From the cell containing the given text, extract its center point as [X, Y] coordinate. 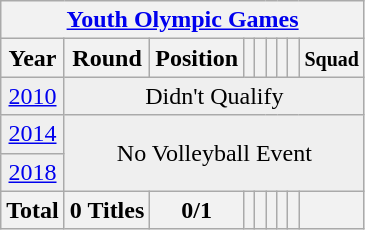
Round [107, 58]
0/1 [197, 210]
2018 [33, 172]
Position [197, 58]
Squad [332, 58]
2014 [33, 134]
No Volleyball Event [214, 153]
Total [33, 210]
Didn't Qualify [214, 96]
0 Titles [107, 210]
Year [33, 58]
Youth Olympic Games [183, 20]
2010 [33, 96]
